Provide the [X, Y] coordinate of the cell's center where the given text is located.  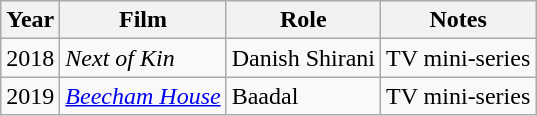
Beecham House [143, 96]
Notes [458, 20]
2018 [30, 58]
Role [303, 20]
Year [30, 20]
Baadal [303, 96]
2019 [30, 96]
Danish Shirani [303, 58]
Next of Kin [143, 58]
Film [143, 20]
